Provide the [x, y] coordinate of the cell's center where the given text is located.  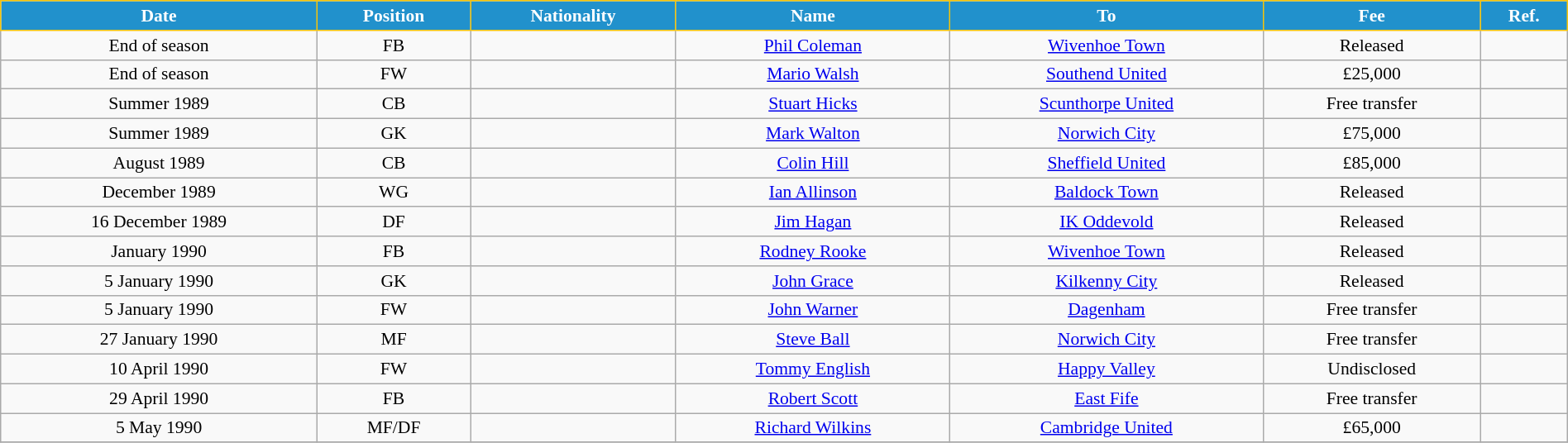
Southend United [1107, 74]
Fee [1371, 16]
IK Oddevold [1107, 222]
DF [394, 222]
MF [394, 340]
January 1990 [159, 251]
5 May 1990 [159, 428]
Tommy English [812, 369]
Steve Ball [812, 340]
Cambridge United [1107, 428]
December 1989 [159, 193]
WG [394, 193]
Baldock Town [1107, 193]
£85,000 [1371, 163]
Robert Scott [812, 398]
August 1989 [159, 163]
John Grace [812, 281]
£75,000 [1371, 134]
Position [394, 16]
Kilkenny City [1107, 281]
Stuart Hicks [812, 104]
Sheffield United [1107, 163]
Date [159, 16]
Richard Wilkins [812, 428]
29 April 1990 [159, 398]
Name [812, 16]
Undisclosed [1371, 369]
10 April 1990 [159, 369]
Ian Allinson [812, 193]
To [1107, 16]
Rodney Rooke [812, 251]
£25,000 [1371, 74]
27 January 1990 [159, 340]
Scunthorpe United [1107, 104]
Phil Coleman [812, 45]
Colin Hill [812, 163]
£65,000 [1371, 428]
16 December 1989 [159, 222]
Mario Walsh [812, 74]
East Fife [1107, 398]
Nationality [574, 16]
John Warner [812, 310]
Dagenham [1107, 310]
Ref. [1523, 16]
Happy Valley [1107, 369]
MF/DF [394, 428]
Mark Walton [812, 134]
Jim Hagan [812, 222]
